Locate the cell with the specified text and output its (X, Y) center coordinate. 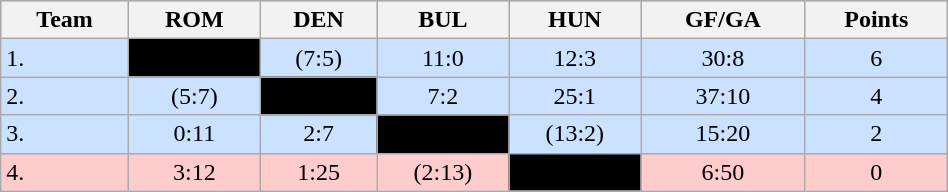
2 (876, 134)
GF/GA (724, 20)
30:8 (724, 58)
7:2 (443, 96)
1. (65, 58)
6:50 (724, 172)
3:12 (194, 172)
2:7 (318, 134)
15:20 (724, 134)
ROM (194, 20)
37:10 (724, 96)
1:25 (318, 172)
(2:13) (443, 172)
(7:5) (318, 58)
DEN (318, 20)
Points (876, 20)
4. (65, 172)
6 (876, 58)
2. (65, 96)
3. (65, 134)
(13:2) (575, 134)
11:0 (443, 58)
Team (65, 20)
12:3 (575, 58)
25:1 (575, 96)
0 (876, 172)
0:11 (194, 134)
(5:7) (194, 96)
HUN (575, 20)
BUL (443, 20)
4 (876, 96)
